For the text-containing cell, return its midpoint in [X, Y] coordinate format. 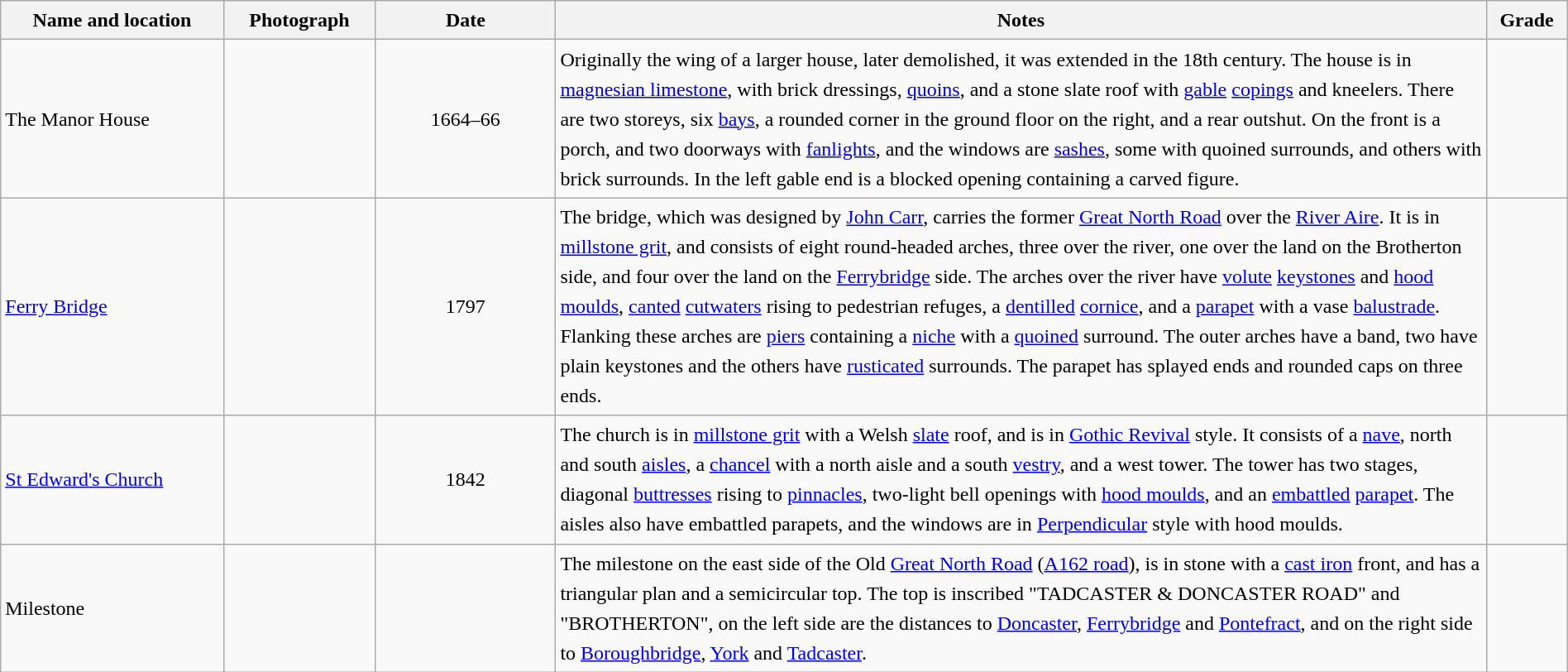
1797 [466, 306]
Name and location [112, 20]
Grade [1527, 20]
1842 [466, 480]
Date [466, 20]
Ferry Bridge [112, 306]
Photograph [299, 20]
Milestone [112, 607]
Notes [1021, 20]
The Manor House [112, 119]
1664–66 [466, 119]
St Edward's Church [112, 480]
